Output the (X, Y) coordinate of the center of the cell containing the given text.  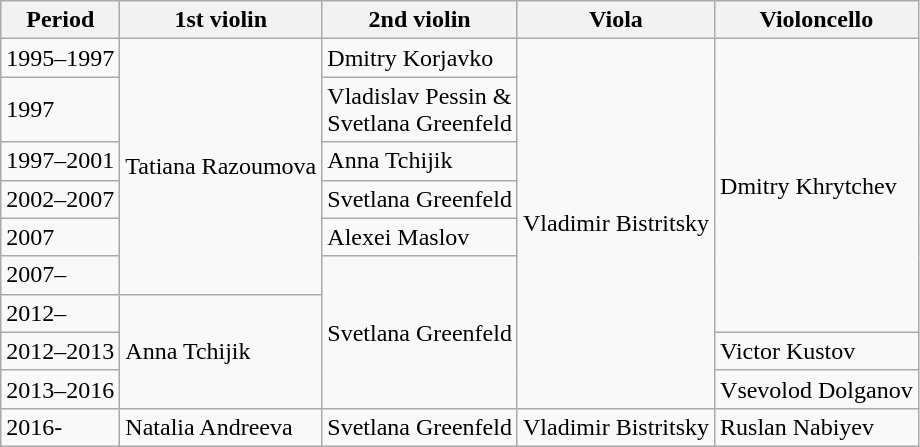
Violoncello (817, 20)
1997 (60, 110)
2012– (60, 313)
Dmitry Korjavko (420, 58)
2013–2016 (60, 389)
Viola (616, 20)
Tatiana Razoumova (221, 166)
Vsevolod Dolganov (817, 389)
2016- (60, 427)
Vladislav Pessin & Svetlana Greenfeld (420, 110)
1997–2001 (60, 161)
2002–2007 (60, 199)
Ruslan Nabiyev (817, 427)
2012–2013 (60, 351)
2nd violin (420, 20)
Victor Kustov (817, 351)
1995–1997 (60, 58)
1st violin (221, 20)
Alexei Maslov (420, 237)
Dmitry Khrytchev (817, 186)
2007 (60, 237)
2007– (60, 275)
Period (60, 20)
Natalia Andreeva (221, 427)
